From the cell containing the given text, extract its center point as (X, Y) coordinate. 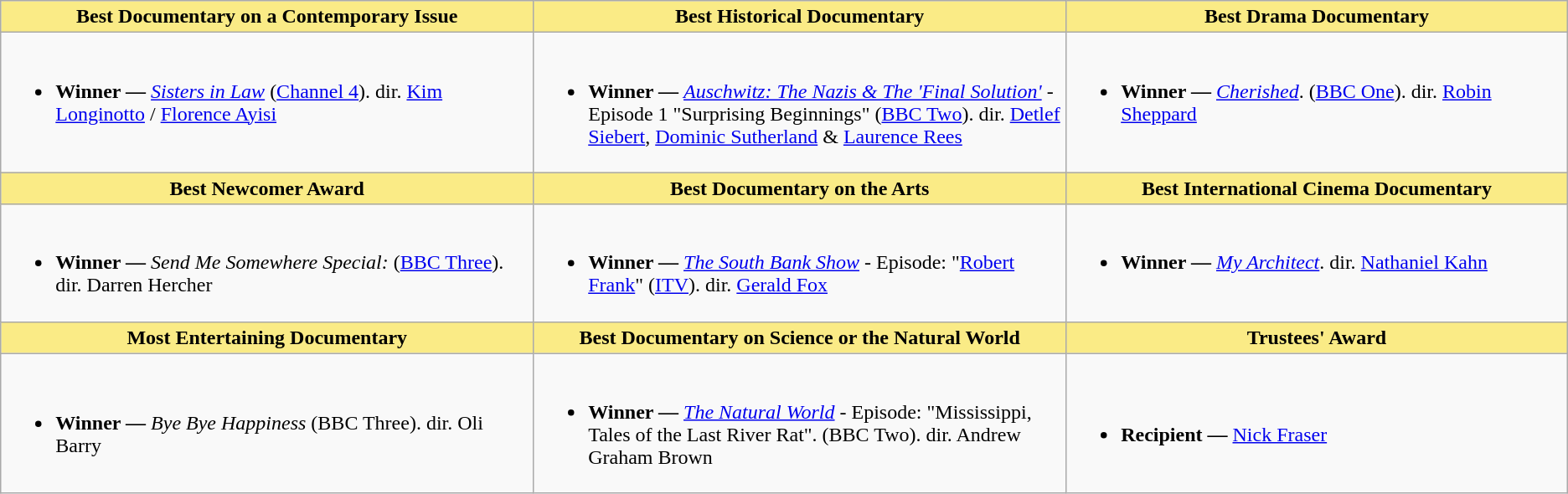
Trustees' Award (1317, 337)
Winner — The South Bank Show - Episode: "Robert Frank" (ITV). dir. Gerald Fox (800, 263)
Winner — Cherished. (BBC One). dir. Robin Sheppard (1317, 102)
Best International Cinema Documentary (1317, 188)
Winner — The Natural World - Episode: "Mississippi, Tales of the Last River Rat". (BBC Two). dir. Andrew Graham Brown (800, 424)
Winner — My Architect. dir. Nathaniel Kahn (1317, 263)
Winner — Bye Bye Happiness (BBC Three). dir. Oli Barry (267, 424)
Most Entertaining Documentary (267, 337)
Best Documentary on a Contemporary Issue (267, 17)
Winner — Send Me Somewhere Special: (BBC Three). dir. Darren Hercher (267, 263)
Recipient — Nick Fraser (1317, 424)
Best Documentary on the Arts (800, 188)
Best Historical Documentary (800, 17)
Best Newcomer Award (267, 188)
Best Drama Documentary (1317, 17)
Best Documentary on Science or the Natural World (800, 337)
Winner — Sisters in Law (Channel 4). dir. Kim Longinotto / Florence Ayisi (267, 102)
